Output the [X, Y] coordinate of the center of the cell containing the given text.  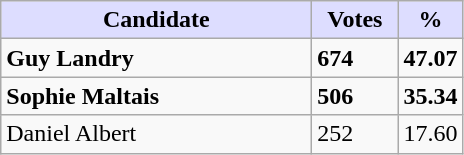
252 [355, 134]
506 [355, 96]
674 [355, 58]
Candidate [156, 20]
47.07 [430, 58]
35.34 [430, 96]
Sophie Maltais [156, 96]
% [430, 20]
Daniel Albert [156, 134]
Guy Landry [156, 58]
Votes [355, 20]
17.60 [430, 134]
